Return the (X, Y) coordinate for the center point of the cell that contains the specified text.  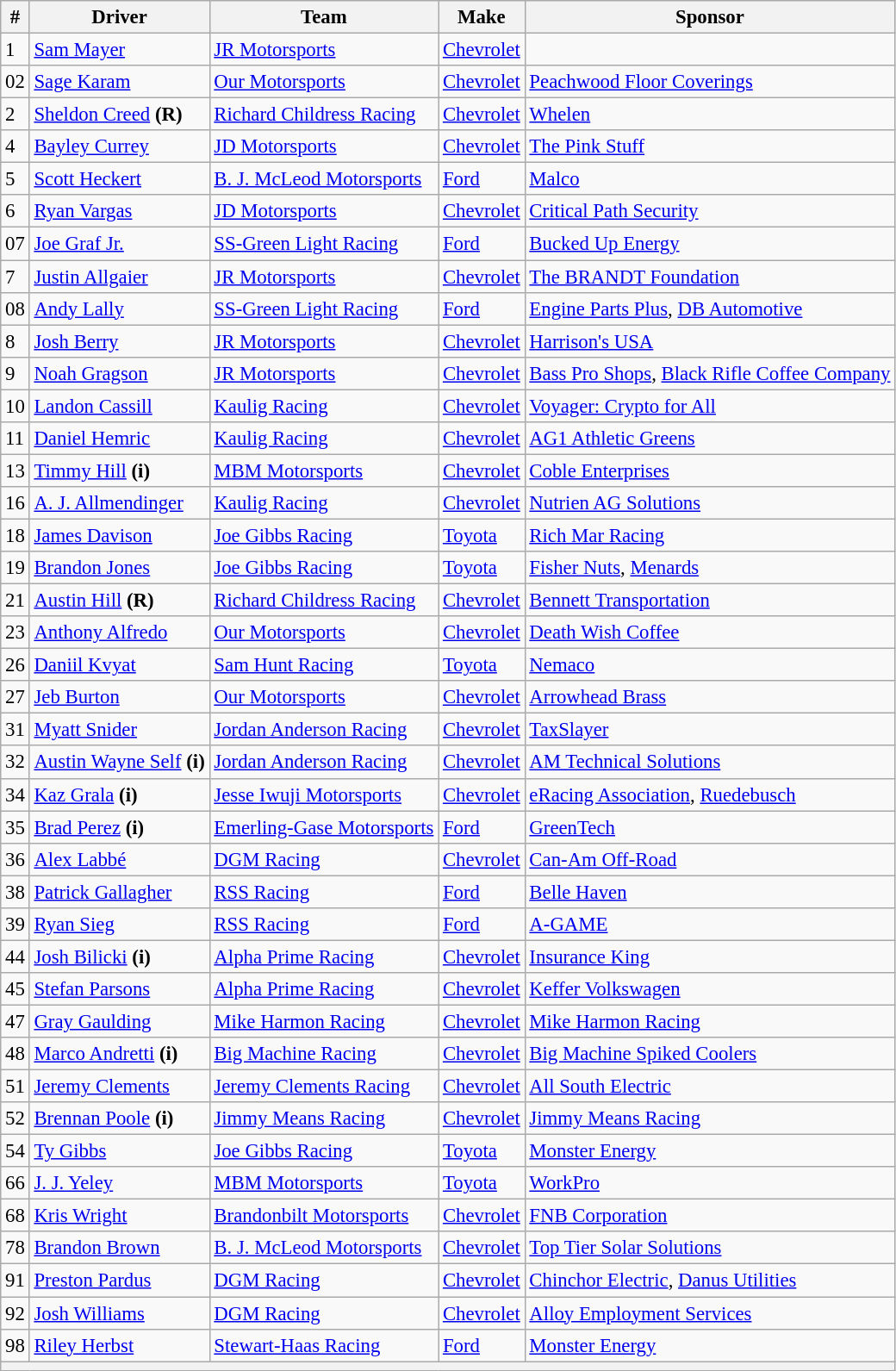
Josh Williams (119, 1313)
35 (16, 827)
FNB Corporation (710, 1216)
Marco Andretti (i) (119, 1054)
TaxSlayer (710, 730)
Emerling-Gase Motorsports (324, 827)
27 (16, 697)
Daniel Hemric (119, 439)
13 (16, 471)
Noah Gragson (119, 373)
All South Electric (710, 1087)
5 (16, 179)
02 (16, 82)
48 (16, 1054)
51 (16, 1087)
# (16, 17)
Top Tier Solar Solutions (710, 1249)
34 (16, 795)
23 (16, 633)
Scott Heckert (119, 179)
Harrison's USA (710, 341)
78 (16, 1249)
Brandonbilt Motorsports (324, 1216)
Josh Berry (119, 341)
Jeb Burton (119, 697)
Alloy Employment Services (710, 1313)
Anthony Alfredo (119, 633)
Can-Am Off-Road (710, 859)
47 (16, 1021)
Driver (119, 17)
Stefan Parsons (119, 989)
AM Technical Solutions (710, 763)
Riley Herbst (119, 1345)
Chinchor Electric, Danus Utilities (710, 1281)
Malco (710, 179)
eRacing Association, Ruedebusch (710, 795)
J. J. Yeley (119, 1183)
WorkPro (710, 1183)
Andy Lally (119, 308)
98 (16, 1345)
Ryan Sieg (119, 925)
45 (16, 989)
26 (16, 665)
92 (16, 1313)
Brad Perez (i) (119, 827)
Patrick Gallagher (119, 892)
Justin Allgaier (119, 277)
54 (16, 1151)
Austin Hill (R) (119, 601)
Sam Mayer (119, 50)
Keffer Volkswagen (710, 989)
Whelen (710, 115)
Nemaco (710, 665)
Sponsor (710, 17)
16 (16, 503)
Brandon Brown (119, 1249)
James Davison (119, 535)
GreenTech (710, 827)
Coble Enterprises (710, 471)
Sage Karam (119, 82)
Insurance King (710, 957)
Brandon Jones (119, 568)
Jeremy Clements Racing (324, 1087)
A-GAME (710, 925)
68 (16, 1216)
2 (16, 115)
Josh Bilicki (i) (119, 957)
Joe Graf Jr. (119, 244)
38 (16, 892)
91 (16, 1281)
Jesse Iwuji Motorsports (324, 795)
11 (16, 439)
Make (482, 17)
7 (16, 277)
Ty Gibbs (119, 1151)
Timmy Hill (i) (119, 471)
44 (16, 957)
07 (16, 244)
66 (16, 1183)
Ryan Vargas (119, 211)
Brennan Poole (i) (119, 1119)
Myatt Snider (119, 730)
Alex Labbé (119, 859)
Big Machine Spiked Coolers (710, 1054)
Sheldon Creed (R) (119, 115)
Peachwood Floor Coverings (710, 82)
Preston Pardus (119, 1281)
Belle Haven (710, 892)
52 (16, 1119)
39 (16, 925)
19 (16, 568)
6 (16, 211)
Voyager: Crypto for All (710, 406)
Critical Path Security (710, 211)
36 (16, 859)
Engine Parts Plus, DB Automotive (710, 308)
18 (16, 535)
Bayley Currey (119, 146)
10 (16, 406)
1 (16, 50)
Arrowhead Brass (710, 697)
Austin Wayne Self (i) (119, 763)
Daniil Kvyat (119, 665)
The BRANDT Foundation (710, 277)
4 (16, 146)
Nutrien AG Solutions (710, 503)
9 (16, 373)
Gray Gaulding (119, 1021)
Jeremy Clements (119, 1087)
The Pink Stuff (710, 146)
Sam Hunt Racing (324, 665)
Big Machine Racing (324, 1054)
8 (16, 341)
Fisher Nuts, Menards (710, 568)
08 (16, 308)
Landon Cassill (119, 406)
Bucked Up Energy (710, 244)
Death Wish Coffee (710, 633)
Kris Wright (119, 1216)
Bennett Transportation (710, 601)
21 (16, 601)
Bass Pro Shops, Black Rifle Coffee Company (710, 373)
AG1 Athletic Greens (710, 439)
31 (16, 730)
Stewart-Haas Racing (324, 1345)
A. J. Allmendinger (119, 503)
Kaz Grala (i) (119, 795)
Team (324, 17)
32 (16, 763)
Rich Mar Racing (710, 535)
